Detect which cell encompasses the target text, then output its [X, Y] center coordinate. 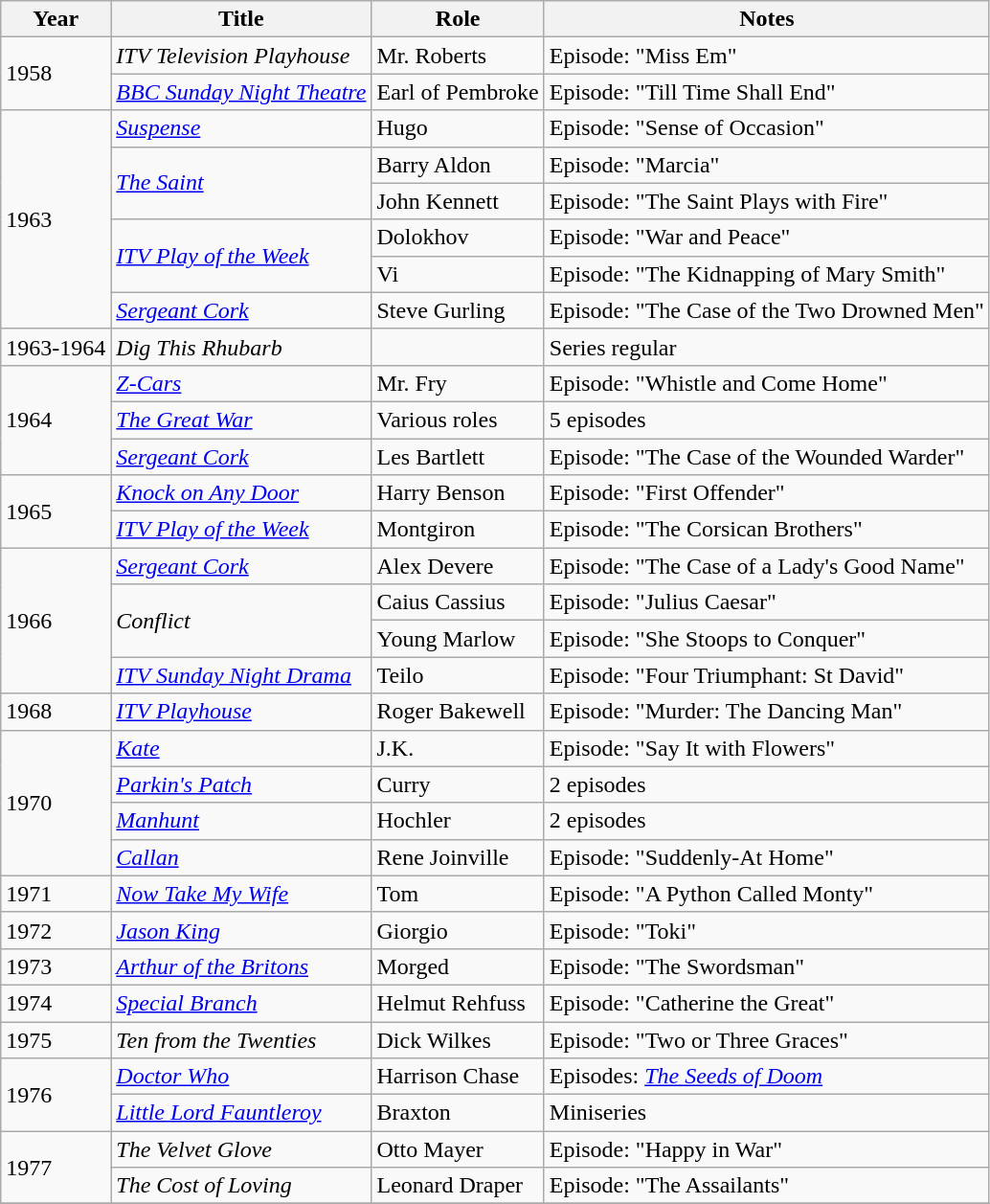
Mr. Fry [458, 383]
ITV Sunday Night Drama [241, 675]
1970 [56, 803]
Tom [458, 894]
Montgiron [458, 530]
The Cost of Loving [241, 1186]
1966 [56, 621]
John Kennett [458, 201]
Curry [458, 784]
Arthur of the Britons [241, 966]
Title [241, 19]
Now Take My Wife [241, 894]
1972 [56, 930]
Parkin's Patch [241, 784]
1977 [56, 1168]
BBC Sunday Night Theatre [241, 92]
Rene Joinville [458, 857]
ITV Playhouse [241, 712]
Hochler [458, 821]
Episode: "Whistle and Come Home" [766, 383]
1968 [56, 712]
Leonard Draper [458, 1186]
Kate [241, 748]
Series regular [766, 347]
Episode: "Sense of Occasion" [766, 128]
Role [458, 19]
Episode: "Marcia" [766, 165]
1963 [56, 219]
Episode: "The Assailants" [766, 1186]
Episode: "First Offender" [766, 493]
The Great War [241, 420]
Episodes: The Seeds of Doom [766, 1077]
Episode: "Miss Em" [766, 56]
Steve Gurling [458, 310]
Jason King [241, 930]
Episode: "Julius Caesar" [766, 602]
Alex Devere [458, 566]
Dolokhov [458, 238]
Dig This Rhubarb [241, 347]
ITV Television Playhouse [241, 56]
1958 [56, 74]
Notes [766, 19]
Vi [458, 274]
Dick Wilkes [458, 1039]
Episode: "The Saint Plays with Fire" [766, 201]
1975 [56, 1039]
Earl of Pembroke [458, 92]
Miniseries [766, 1113]
Episode: "Murder: The Dancing Man" [766, 712]
Harrison Chase [458, 1077]
Hugo [458, 128]
1971 [56, 894]
Harry Benson [458, 493]
1974 [56, 1003]
Episode: "Four Triumphant: St David" [766, 675]
Episode: "The Corsican Brothers" [766, 530]
Episode: "The Case of a Lady's Good Name" [766, 566]
Episode: "The Swordsman" [766, 966]
Episode: "Happy in War" [766, 1149]
1963-1964 [56, 347]
Caius Cassius [458, 602]
Year [56, 19]
Episode: "Suddenly-At Home" [766, 857]
Mr. Roberts [458, 56]
Episode: "The Case of the Wounded Warder" [766, 457]
Special Branch [241, 1003]
Morged [458, 966]
1965 [56, 511]
Suspense [241, 128]
Episode: "A Python Called Monty" [766, 894]
1976 [56, 1095]
Z-Cars [241, 383]
Ten from the Twenties [241, 1039]
Giorgio [458, 930]
Manhunt [241, 821]
Braxton [458, 1113]
Otto Mayer [458, 1149]
1973 [56, 966]
Episode: "The Kidnapping of Mary Smith" [766, 274]
Knock on Any Door [241, 493]
Helmut Rehfuss [458, 1003]
The Saint [241, 183]
Episode: "War and Peace" [766, 238]
Various roles [458, 420]
Les Bartlett [458, 457]
Roger Bakewell [458, 712]
J.K. [458, 748]
1964 [56, 420]
Conflict [241, 621]
5 episodes [766, 420]
Episode: "Till Time Shall End" [766, 92]
Barry Aldon [458, 165]
Episode: "Toki" [766, 930]
Episode: "Two or Three Graces" [766, 1039]
The Velvet Glove [241, 1149]
Callan [241, 857]
Episode: "Catherine the Great" [766, 1003]
Teilo [458, 675]
Doctor Who [241, 1077]
Episode: "She Stoops to Conquer" [766, 639]
Episode: "Say It with Flowers" [766, 748]
Young Marlow [458, 639]
Episode: "The Case of the Two Drowned Men" [766, 310]
Little Lord Fauntleroy [241, 1113]
